Scan for the cell matching the given text and deliver its [x, y] coordinate at center. 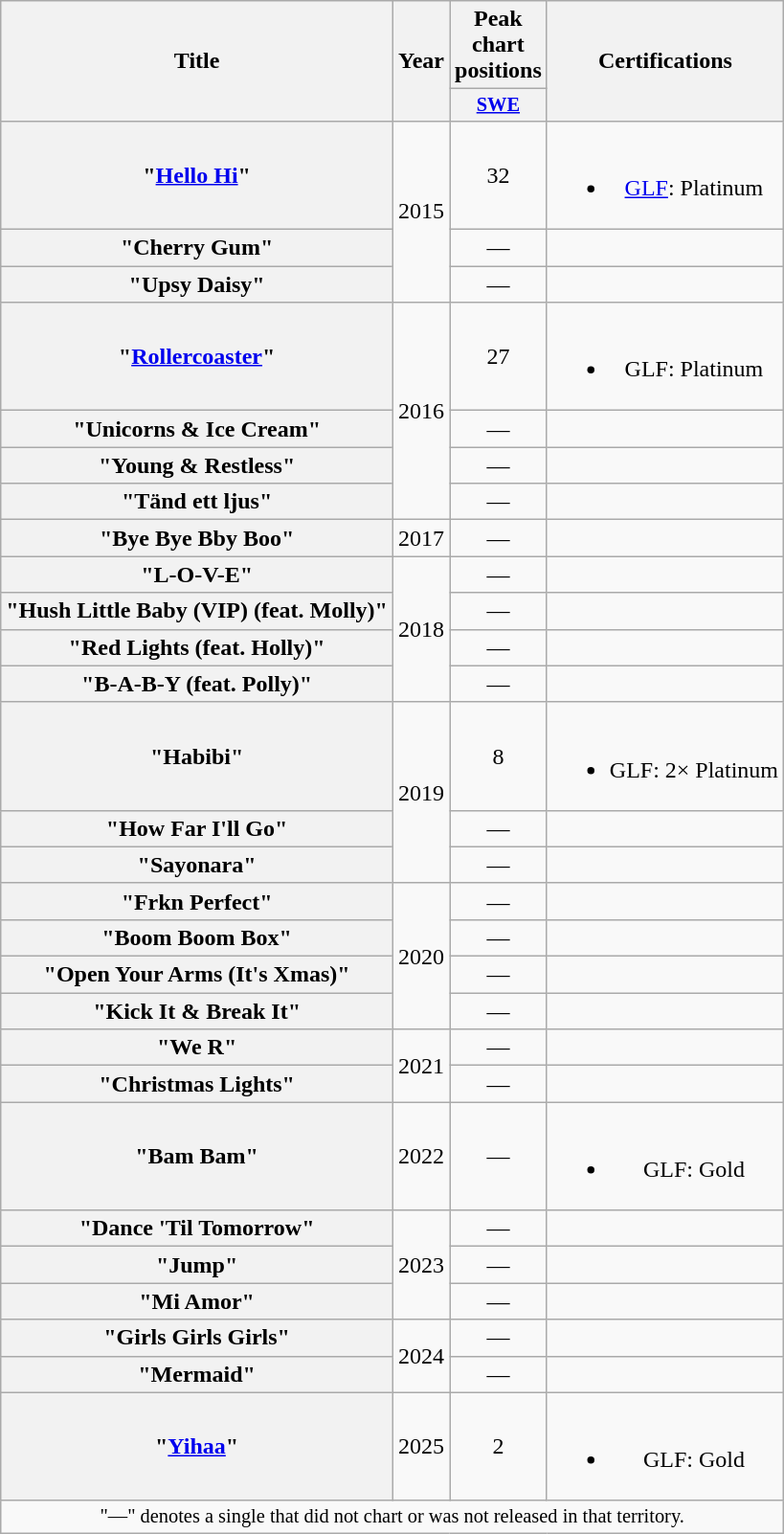
2015 [421, 211]
"Young & Restless" [197, 465]
"Rollercoaster" [197, 356]
"Habibi" [197, 756]
"Dance 'Til Tomorrow" [197, 1229]
"Mi Amor" [197, 1301]
Title [197, 61]
2024 [421, 1356]
"Upsy Daisy" [197, 284]
2022 [421, 1157]
GLF: 2× Platinum [664, 756]
2021 [421, 1066]
"Yihaa" [197, 1446]
SWE [499, 105]
"L-O-V-E" [197, 575]
Certifications [664, 61]
"Cherry Gum" [197, 248]
2025 [421, 1446]
"Mermaid" [197, 1374]
"Sayonara" [197, 865]
8 [499, 756]
2019 [421, 793]
"Unicorns & Ice Cream" [197, 429]
"Jump" [197, 1265]
"—" denotes a single that did not chart or was not released in that territory. [392, 1517]
2016 [421, 412]
"Christmas Lights" [197, 1084]
"Hello Hi" [197, 174]
"Bam Bam" [197, 1157]
"Red Lights (feat. Holly)" [197, 647]
"B-A-B-Y (feat. Polly)" [197, 684]
"Boom Boom Box" [197, 937]
"Girls Girls Girls" [197, 1338]
"Open Your Arms (It's Xmas)" [197, 975]
"How Far I'll Go" [197, 828]
"We R" [197, 1048]
32 [499, 174]
2 [499, 1446]
27 [499, 356]
"Bye Bye Bby Boo" [197, 538]
"Hush Little Baby (VIP) (feat. Molly)" [197, 611]
"Frkn Perfect" [197, 901]
2020 [421, 956]
"Kick It & Break It" [197, 1011]
2017 [421, 538]
2023 [421, 1265]
"Tänd ett ljus" [197, 502]
Peak chart positions [499, 45]
2018 [421, 629]
Year [421, 61]
